Return (x, y) of the center of cell containing provided text 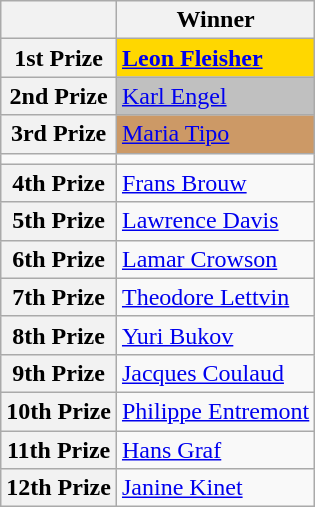
Jacques Coulaud (215, 373)
11th Prize (59, 449)
9th Prize (59, 373)
Leon Fleisher (215, 58)
Janine Kinet (215, 488)
Theodore Lettvin (215, 297)
Maria Tipo (215, 134)
12th Prize (59, 488)
Philippe Entremont (215, 411)
5th Prize (59, 221)
Lawrence Davis (215, 221)
Yuri Bukov (215, 335)
7th Prize (59, 297)
4th Prize (59, 183)
10th Prize (59, 411)
3rd Prize (59, 134)
Karl Engel (215, 96)
Lamar Crowson (215, 259)
Frans Brouw (215, 183)
8th Prize (59, 335)
Hans Graf (215, 449)
1st Prize (59, 58)
6th Prize (59, 259)
2nd Prize (59, 96)
Winner (215, 20)
